Search for the cell housing the specified text and yield its [X, Y] center coordinate. 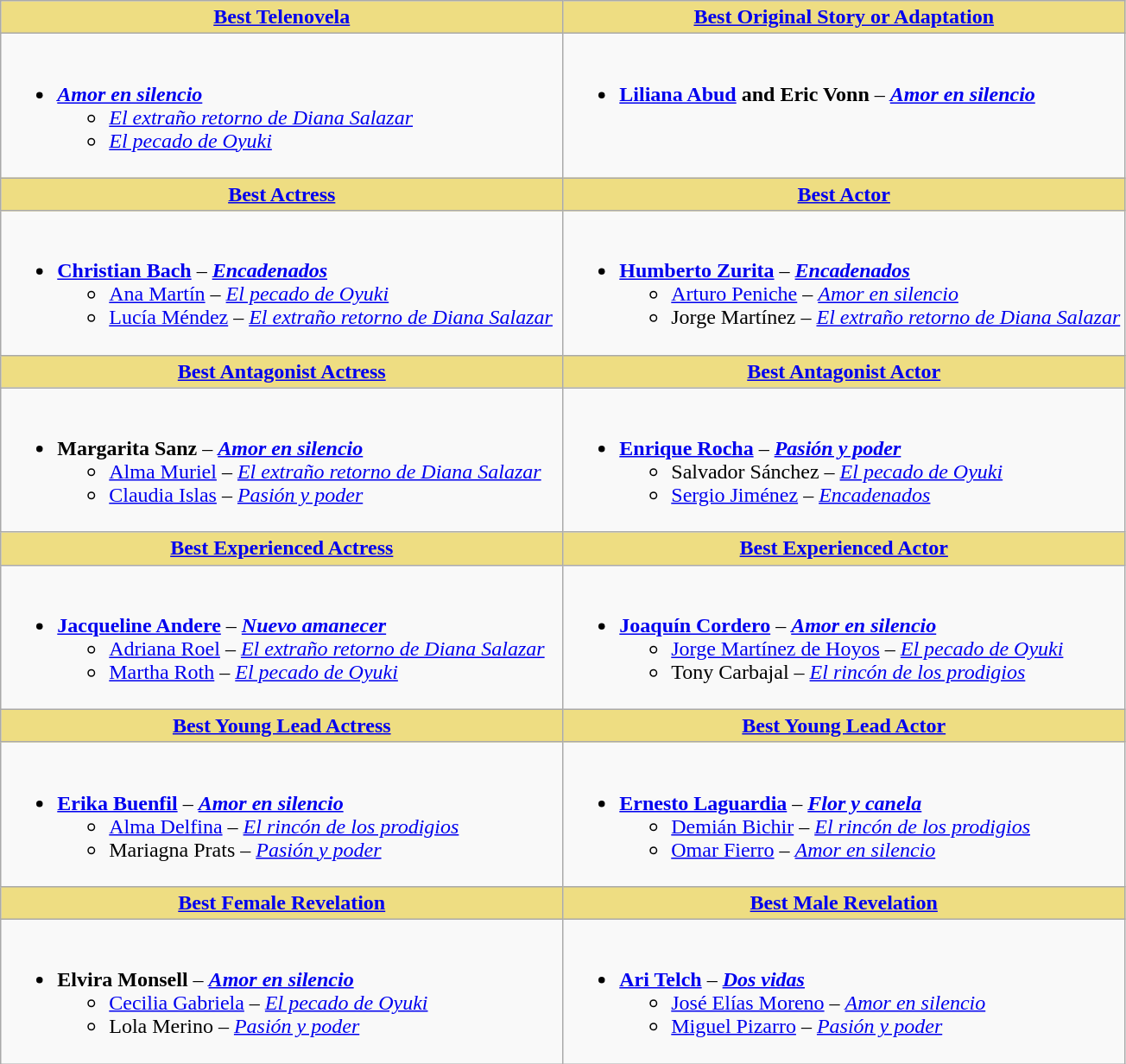
Best Experienced Actor [844, 548]
Best Actor [844, 194]
Enrique Rocha – Pasión y poderSalvador Sánchez – El pecado de OyukiSergio Jiménez – Encadenados [844, 459]
Erika Buenfil – Amor en silencioAlma Delfina – El rincón de los prodigiosMariagna Prats – Pasión y poder [281, 814]
Margarita Sanz – Amor en silencioAlma Muriel – El extraño retorno de Diana SalazarClaudia Islas – Pasión y poder [281, 459]
Elvira Monsell – Amor en silencioCecilia Gabriela – El pecado de OyukiLola Merino – Pasión y poder [281, 991]
Best Young Lead Actor [844, 725]
Ernesto Laguardia – Flor y canelaDemián Bichir – El rincón de los prodigiosOmar Fierro – Amor en silencio [844, 814]
Best Actress [281, 194]
Best Male Revelation [844, 902]
Best Antagonist Actress [281, 371]
Christian Bach – EncadenadosAna Martín – El pecado de OyukiLucía Méndez – El extraño retorno de Diana Salazar [281, 283]
Best Female Revelation [281, 902]
Best Telenovela [281, 17]
Joaquín Cordero – Amor en silencioJorge Martínez de Hoyos – El pecado de OyukiTony Carbajal – El rincón de los prodigios [844, 637]
Humberto Zurita – EncadenadosArturo Peniche – Amor en silencioJorge Martínez – El extraño retorno de Diana Salazar [844, 283]
Jacqueline Andere – Nuevo amanecerAdriana Roel – El extraño retorno de Diana SalazarMartha Roth – El pecado de Oyuki [281, 637]
Best Young Lead Actress [281, 725]
Liliana Abud and Eric Vonn – Amor en silencio [844, 105]
Amor en silencioEl extraño retorno de Diana SalazarEl pecado de Oyuki [281, 105]
Best Experienced Actress [281, 548]
Ari Telch – Dos vidasJosé Elías Moreno – Amor en silencioMiguel Pizarro – Pasión y poder [844, 991]
Best Original Story or Adaptation [844, 17]
Best Antagonist Actor [844, 371]
